Extract the (X, Y) coordinate from the center of the cell holding the provided text.  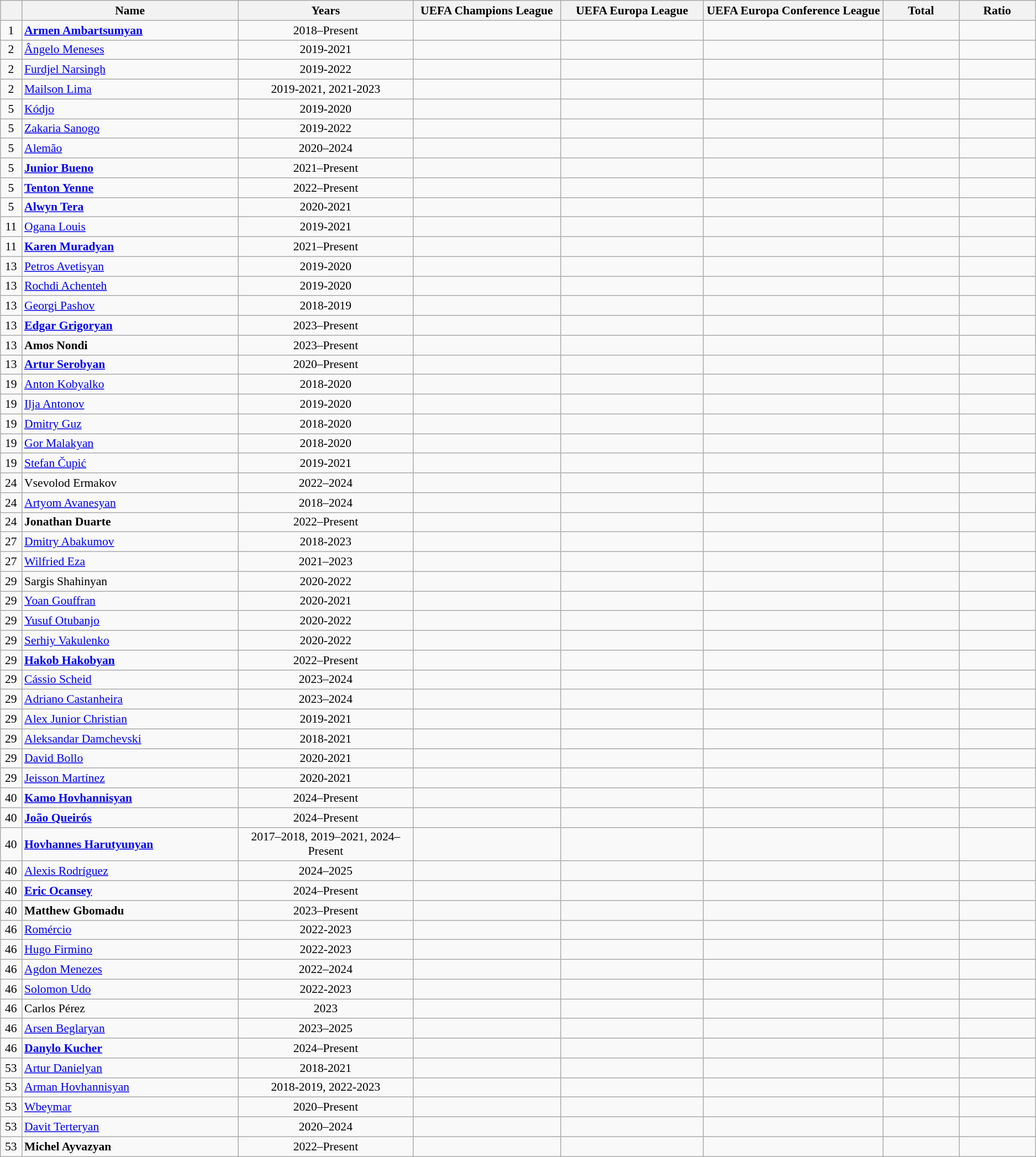
Cássio Scheid (130, 680)
Artyom Avanesyan (130, 503)
Carlos Pérez (130, 1009)
Name (130, 10)
2021–2023 (325, 562)
Aleksandar Damchevski (130, 739)
2017–2018, 2019–2021, 2024–Present (325, 844)
Years (325, 10)
Danylo Kucher (130, 1048)
Kódjo (130, 109)
2018–2024 (325, 503)
Alexis Rodríguez (130, 871)
Sargis Shahinyan (130, 581)
Jonathan Duarte (130, 522)
Zakaria Sanogo (130, 129)
Solomon Udo (130, 989)
Tenton Yenne (130, 188)
Ângelo Meneses (130, 50)
Adriano Castanheira (130, 700)
2018–Present (325, 30)
Anton Kobyalko (130, 385)
UEFA Champions League (486, 10)
Kamo Hovhannisyan (130, 798)
2023–2025 (325, 1029)
João Queirós (130, 818)
Dmitry Abakumov (130, 542)
Vsevolod Ermakov (130, 483)
Gor Malakyan (130, 444)
2018-2019 (325, 306)
2018-2023 (325, 542)
Furdjel Narsingh (130, 70)
Karen Muradyan (130, 247)
Hugo Firmino (130, 950)
David Bollo (130, 759)
Matthew Gbomadu (130, 911)
Michel Ayvazyan (130, 1147)
Ilja Antonov (130, 404)
Yoan Gouffran (130, 601)
Stefan Čupić (130, 464)
UEFA Europa League (632, 10)
Hakob Hakobyan (130, 660)
Agdon Menezes (130, 970)
Amos Nondi (130, 345)
2018-2019, 2022-2023 (325, 1087)
Yusuf Otubanjo (130, 621)
Total (921, 10)
Edgar Grigoryan (130, 325)
Serhiy Vakulenko (130, 640)
Armen Ambartsumyan (130, 30)
Eric Ocansey (130, 891)
Arsen Beglaryan (130, 1029)
Romércio (130, 930)
Ratio (997, 10)
Dmitry Guz (130, 424)
Petros Avetisyan (130, 266)
Jeisson Martínez (130, 779)
Mailson Lima (130, 90)
Alemão (130, 149)
Arman Hovhannisyan (130, 1087)
Ogana Louis (130, 227)
Hovhannes Harutyunyan (130, 844)
Georgi Pashov (130, 306)
Artur Serobyan (130, 365)
Alwyn Tera (130, 207)
Wilfried Eza (130, 562)
Junior Bueno (130, 168)
Artur Danielyan (130, 1068)
2024–2025 (325, 871)
Wbeymar (130, 1107)
Rochdi Achenteh (130, 286)
UEFA Europa Conference League (793, 10)
2019-2021, 2021-2023 (325, 90)
Davit Terteryan (130, 1127)
2023 (325, 1009)
1 (11, 30)
Alex Junior Christian (130, 719)
